Search for the cell housing the specified text and yield its (x, y) center coordinate. 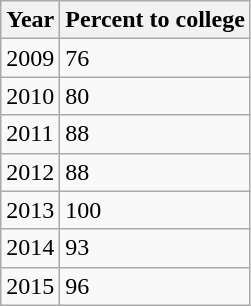
93 (156, 248)
2009 (30, 58)
2015 (30, 286)
80 (156, 96)
96 (156, 286)
2010 (30, 96)
2012 (30, 172)
76 (156, 58)
2013 (30, 210)
2011 (30, 134)
Percent to college (156, 20)
Year (30, 20)
2014 (30, 248)
100 (156, 210)
